Scan for the cell matching the given text and deliver its [x, y] coordinate at center. 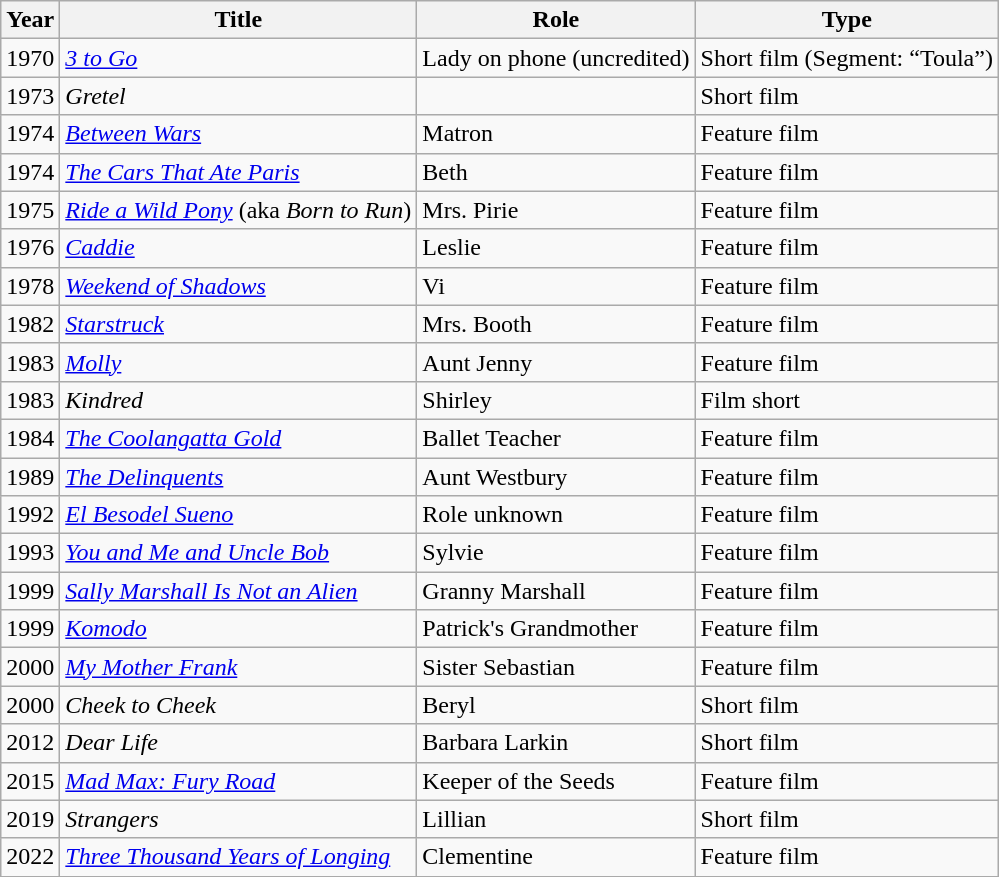
Lillian [556, 819]
Strangers [238, 819]
2022 [30, 857]
Shirley [556, 400]
Aunt Jenny [556, 362]
Mrs. Pirie [556, 210]
My Mother Frank [238, 667]
Film short [846, 400]
1984 [30, 438]
2012 [30, 743]
Komodo [238, 629]
1978 [30, 286]
Beryl [556, 705]
Title [238, 20]
Role unknown [556, 515]
1993 [30, 553]
1992 [30, 515]
Sylvie [556, 553]
Sally Marshall Is Not an Alien [238, 591]
Kindred [238, 400]
The Cars That Ate Paris [238, 172]
Ride a Wild Pony (aka Born to Run) [238, 210]
1976 [30, 248]
You and Me and Uncle Bob [238, 553]
Matron [556, 134]
1973 [30, 96]
Short film (Segment: “Toula”) [846, 58]
Clementine [556, 857]
Vi [556, 286]
1989 [30, 477]
1975 [30, 210]
Barbara Larkin [556, 743]
1982 [30, 324]
Starstruck [238, 324]
Lady on phone (uncredited) [556, 58]
Ballet Teacher [556, 438]
El Besodel Sueno [238, 515]
Between Wars [238, 134]
2015 [30, 781]
Granny Marshall [556, 591]
The Delinquents [238, 477]
Type [846, 20]
Weekend of Shadows [238, 286]
Keeper of the Seeds [556, 781]
Caddie [238, 248]
Role [556, 20]
Beth [556, 172]
Three Thousand Years of Longing [238, 857]
Aunt Westbury [556, 477]
Leslie [556, 248]
Molly [238, 362]
Gretel [238, 96]
Patrick's Grandmother [556, 629]
Mad Max: Fury Road [238, 781]
Year [30, 20]
2019 [30, 819]
Dear Life [238, 743]
Cheek to Cheek [238, 705]
1970 [30, 58]
Mrs. Booth [556, 324]
The Coolangatta Gold [238, 438]
Sister Sebastian [556, 667]
3 to Go [238, 58]
